Determine the (x, y) coordinate at the center of the cell enclosing the given text.  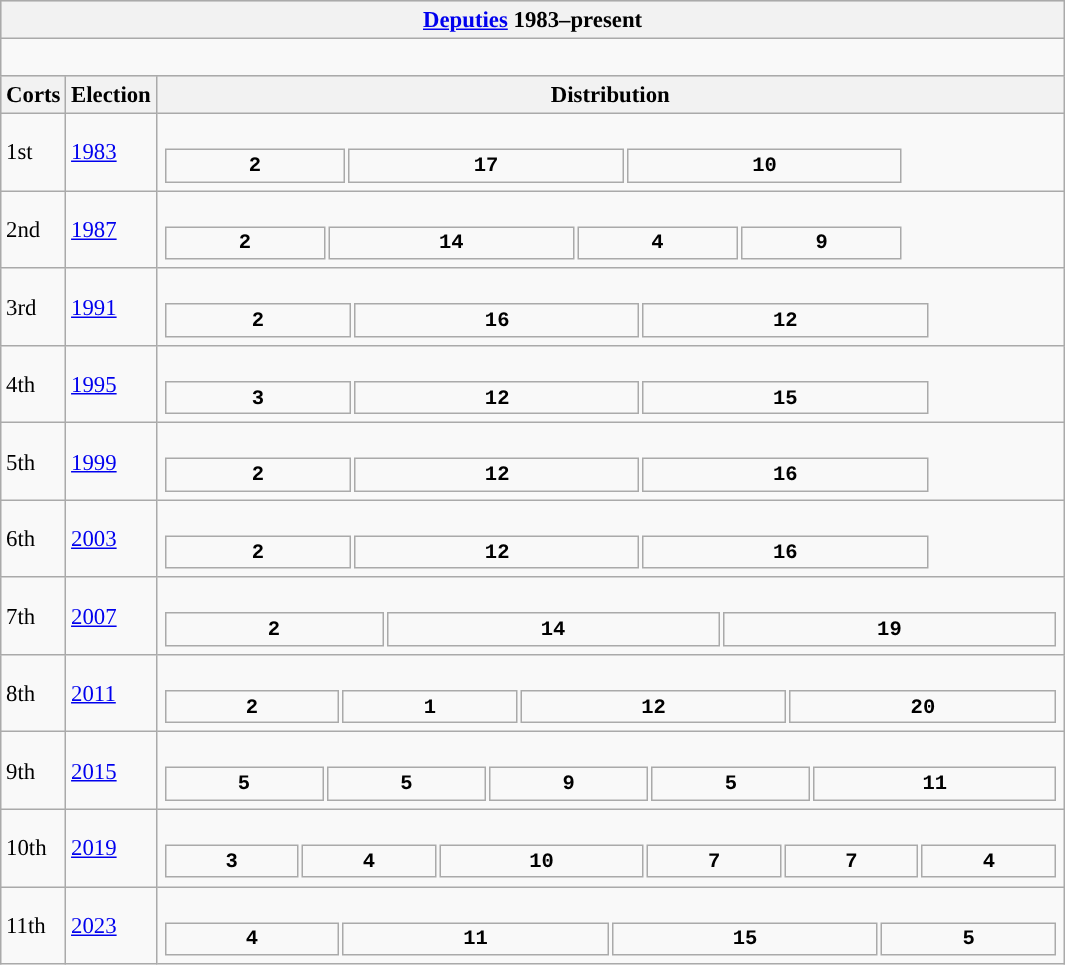
2 1 12 20 (610, 694)
2003 (111, 538)
3rd (34, 306)
Distribution (610, 95)
3 12 15 (610, 384)
1995 (111, 384)
2011 (111, 694)
1st (34, 152)
17 (486, 166)
6th (34, 538)
2nd (34, 230)
10th (34, 848)
2 16 12 (610, 306)
7th (34, 616)
5 5 9 5 11 (610, 770)
3 4 10 7 7 4 (610, 848)
1 (430, 707)
4 11 15 5 (610, 926)
2 17 10 (610, 152)
1983 (111, 152)
2019 (111, 848)
Corts (34, 95)
5th (34, 462)
2015 (111, 770)
19 (890, 630)
2 14 4 9 (610, 230)
11th (34, 926)
1987 (111, 230)
9th (34, 770)
2 14 19 (610, 616)
1999 (111, 462)
Election (111, 95)
1991 (111, 306)
20 (923, 707)
2007 (111, 616)
2023 (111, 926)
Deputies 1983–present (533, 20)
4th (34, 384)
8th (34, 694)
